Extract the (X, Y) coordinate from the center of the cell holding the provided text.  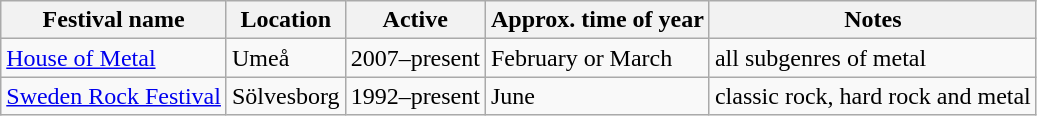
Notes (872, 20)
2007–present (415, 58)
Sölvesborg (286, 96)
Active (415, 20)
Umeå (286, 58)
Approx. time of year (597, 20)
Sweden Rock Festival (114, 96)
all subgenres of metal (872, 58)
House of Metal (114, 58)
February or March (597, 58)
classic rock, hard rock and metal (872, 96)
Festival name (114, 20)
June (597, 96)
Location (286, 20)
1992–present (415, 96)
